Return the (x, y) coordinate for the center point of the cell that contains the specified text.  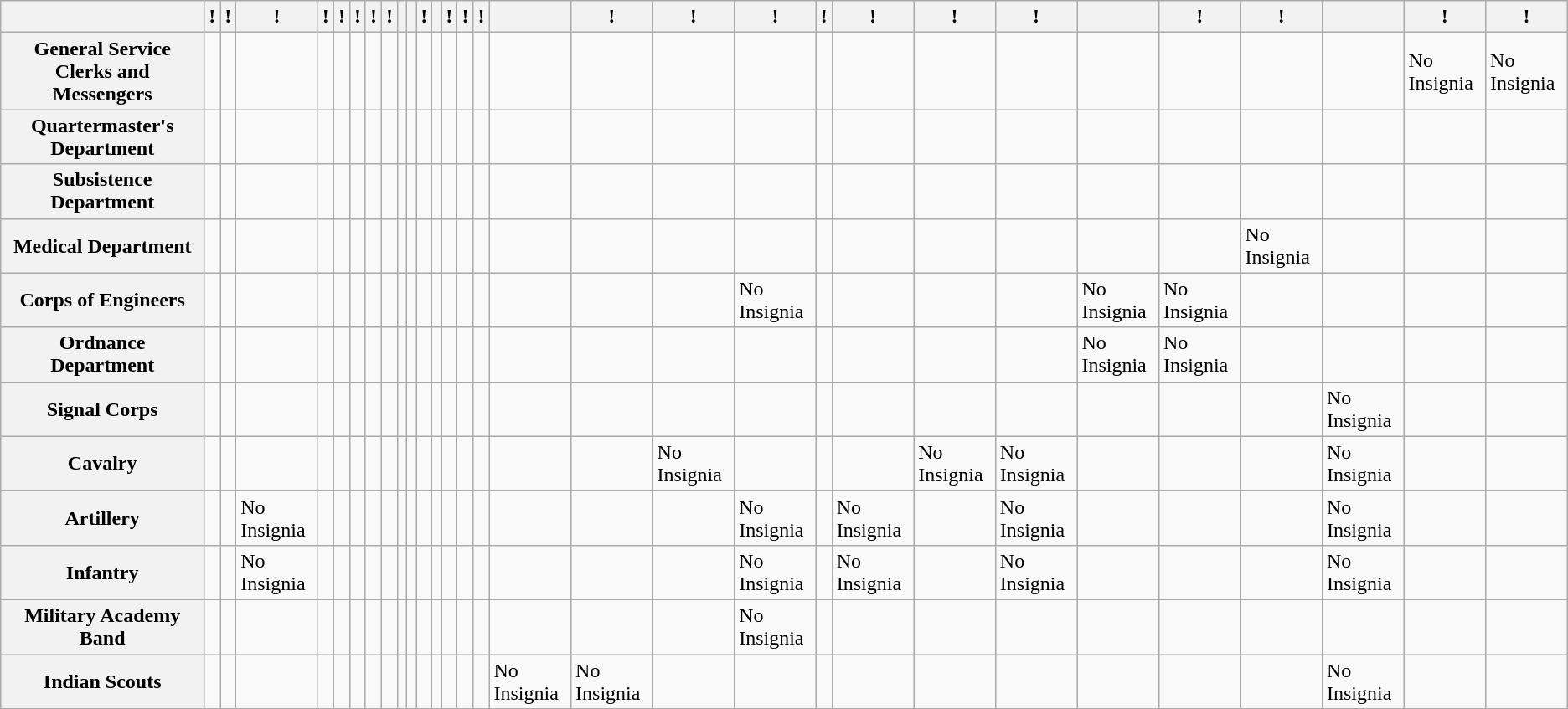
Infantry (102, 573)
Subsistence Department (102, 191)
Artillery (102, 517)
Medical Department (102, 246)
Indian Scouts (102, 681)
Military Academy Band (102, 626)
General Service Clerks and Messengers (102, 71)
Corps of Engineers (102, 300)
Ordnance Department (102, 355)
Quartermaster's Department (102, 137)
Cavalry (102, 464)
Signal Corps (102, 408)
